Capture the cell that displays the provided text and extract its (x, y) central coordinate. 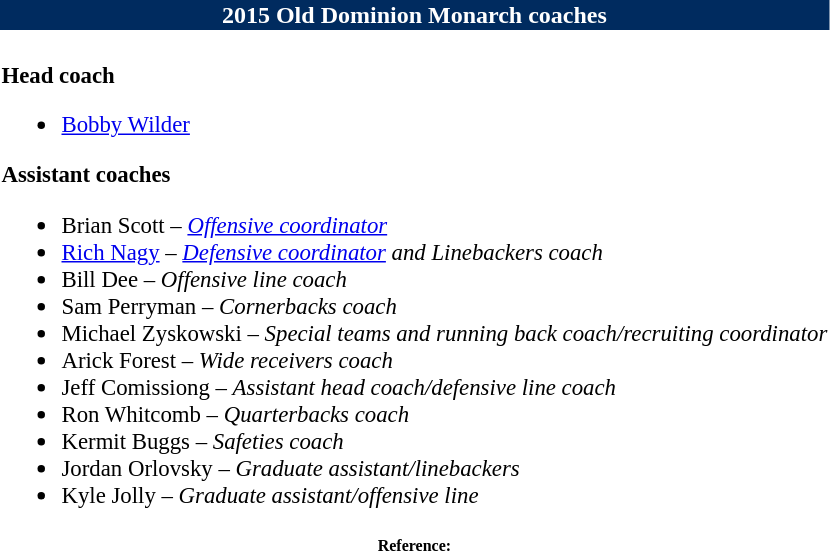
2015 Old Dominion Monarch coaches (414, 15)
